Search for the cell housing the specified text and yield its [X, Y] center coordinate. 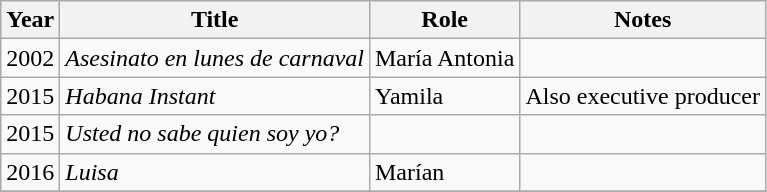
Title [215, 20]
Yamila [444, 96]
Luisa [215, 172]
Year [30, 20]
Notes [643, 20]
Marían [444, 172]
Habana Instant [215, 96]
Role [444, 20]
Asesinato en lunes de carnaval [215, 58]
2002 [30, 58]
Also executive producer [643, 96]
2016 [30, 172]
Usted no sabe quien soy yo? [215, 134]
María Antonia [444, 58]
